Provide the (X, Y) coordinate of the cell's center where the given text is located.  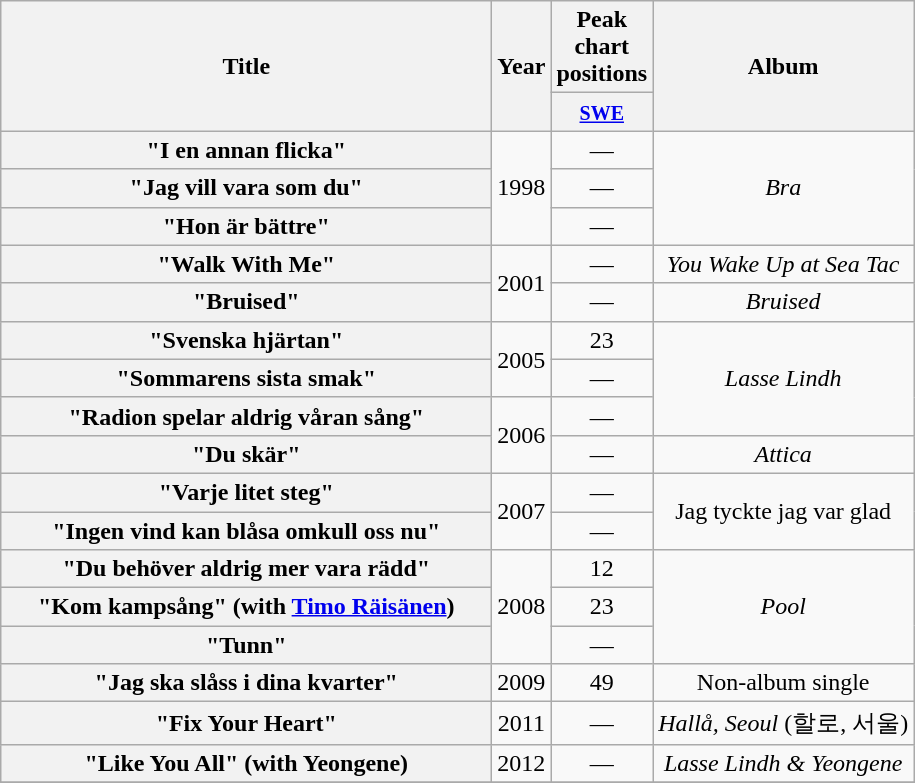
"Walk With Me" (246, 264)
Peak chart positions (602, 47)
"Tunn" (246, 645)
SWE (602, 112)
Lasse Lindh & Yeongene (784, 763)
Hallå, Seoul (할로, 서울) (784, 724)
"Like You All" (with Yeongene) (246, 763)
1998 (522, 188)
"Varje litet steg" (246, 492)
Bruised (784, 302)
Lasse Lindh (784, 378)
2008 (522, 607)
Non-album single (784, 683)
2011 (522, 724)
"Bruised" (246, 302)
2001 (522, 283)
2007 (522, 511)
"Jag ska slåss i dina kvarter" (246, 683)
Year (522, 66)
2005 (522, 359)
Jag tyckte jag var glad (784, 511)
"Jag vill vara som du" (246, 188)
"Radion spelar aldrig våran sång" (246, 416)
You Wake Up at Sea Tac (784, 264)
Album (784, 66)
"Sommarens sista smak" (246, 378)
2012 (522, 763)
49 (602, 683)
"Svenska hjärtan" (246, 340)
Attica (784, 454)
"I en annan flicka" (246, 150)
"Hon är bättre" (246, 226)
"Kom kampsång" (with Timo Räisänen) (246, 607)
Bra (784, 188)
"Ingen vind kan blåsa omkull oss nu" (246, 531)
"Du behöver aldrig mer vara rädd" (246, 569)
2009 (522, 683)
"Du skär" (246, 454)
2006 (522, 435)
"Fix Your Heart" (246, 724)
Title (246, 66)
Pool (784, 607)
12 (602, 569)
